Return (X, Y) of the center of cell containing provided text 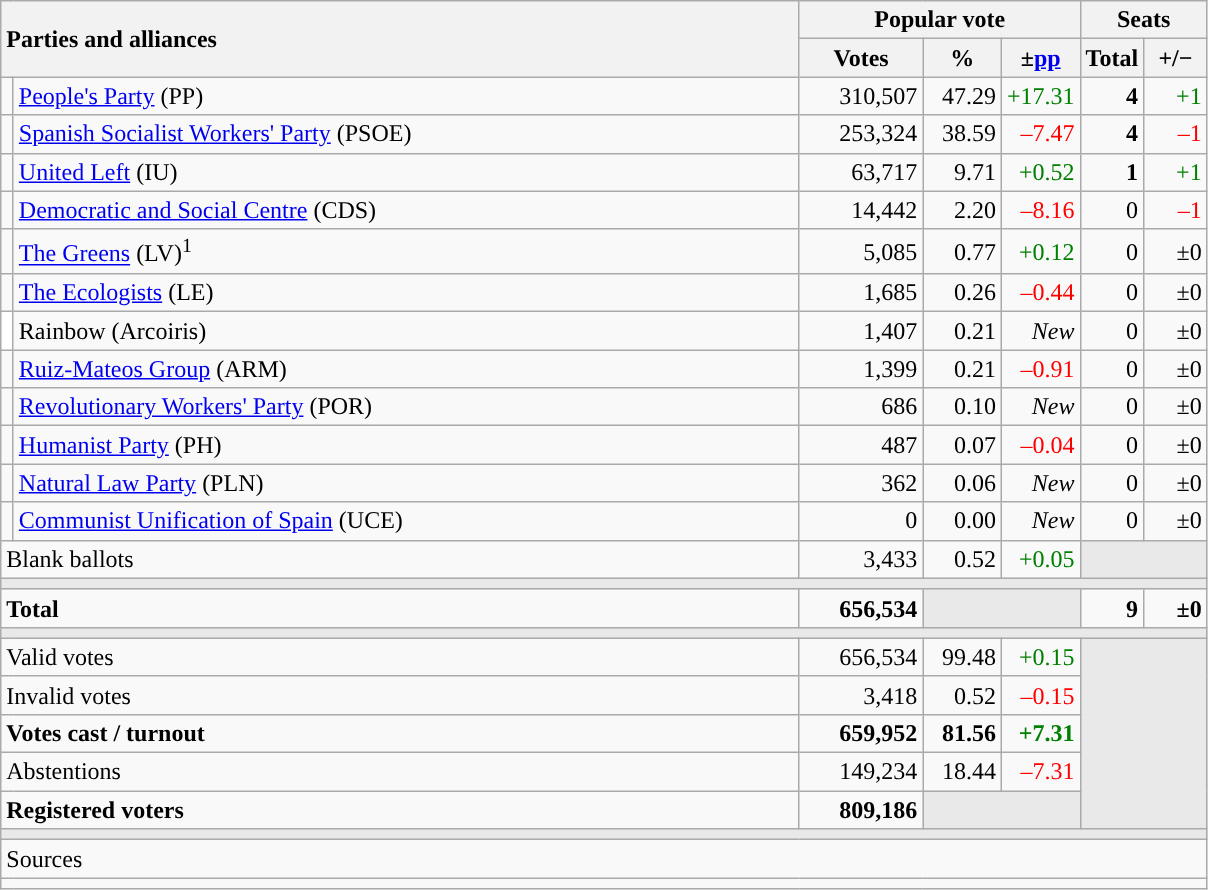
362 (861, 483)
Rainbow (Arcoiris) (406, 331)
+0.15 (1040, 657)
9 (1112, 608)
9.71 (962, 172)
310,507 (861, 96)
0.77 (962, 252)
Seats (1144, 20)
0.26 (962, 293)
Blank ballots (400, 559)
–0.04 (1040, 445)
–0.44 (1040, 293)
Democratic and Social Centre (CDS) (406, 210)
3,418 (861, 695)
±pp (1040, 58)
The Greens (LV)1 (406, 252)
1 (1112, 172)
Humanist Party (PH) (406, 445)
3,433 (861, 559)
+7.31 (1040, 733)
Invalid votes (400, 695)
1,685 (861, 293)
Valid votes (400, 657)
149,234 (861, 772)
Parties and alliances (400, 39)
Ruiz-Mateos Group (ARM) (406, 369)
659,952 (861, 733)
+17.31 (1040, 96)
+0.52 (1040, 172)
Abstentions (400, 772)
–0.15 (1040, 695)
Votes cast / turnout (400, 733)
0.07 (962, 445)
United Left (IU) (406, 172)
47.29 (962, 96)
Registered voters (400, 810)
253,324 (861, 134)
–7.47 (1040, 134)
0.00 (962, 521)
Sources (604, 859)
Popular vote (940, 20)
99.48 (962, 657)
% (962, 58)
The Ecologists (LE) (406, 293)
–8.16 (1040, 210)
1,407 (861, 331)
487 (861, 445)
People's Party (PP) (406, 96)
18.44 (962, 772)
81.56 (962, 733)
–0.91 (1040, 369)
5,085 (861, 252)
Natural Law Party (PLN) (406, 483)
+0.12 (1040, 252)
+0.05 (1040, 559)
Communist Unification of Spain (UCE) (406, 521)
–7.31 (1040, 772)
686 (861, 407)
Votes (861, 58)
+/− (1176, 58)
2.20 (962, 210)
Spanish Socialist Workers' Party (PSOE) (406, 134)
809,186 (861, 810)
38.59 (962, 134)
63,717 (861, 172)
0.06 (962, 483)
Revolutionary Workers' Party (POR) (406, 407)
14,442 (861, 210)
1,399 (861, 369)
0.10 (962, 407)
